Provide the (x, y) coordinate of the cell's center where the given text is located.  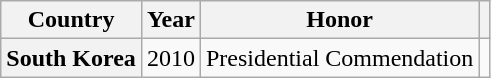
Country (72, 20)
2010 (170, 58)
Year (170, 20)
South Korea (72, 58)
Presidential Commendation (339, 58)
Honor (339, 20)
